Determine the (x, y) coordinate at the center of the cell enclosing the given text.  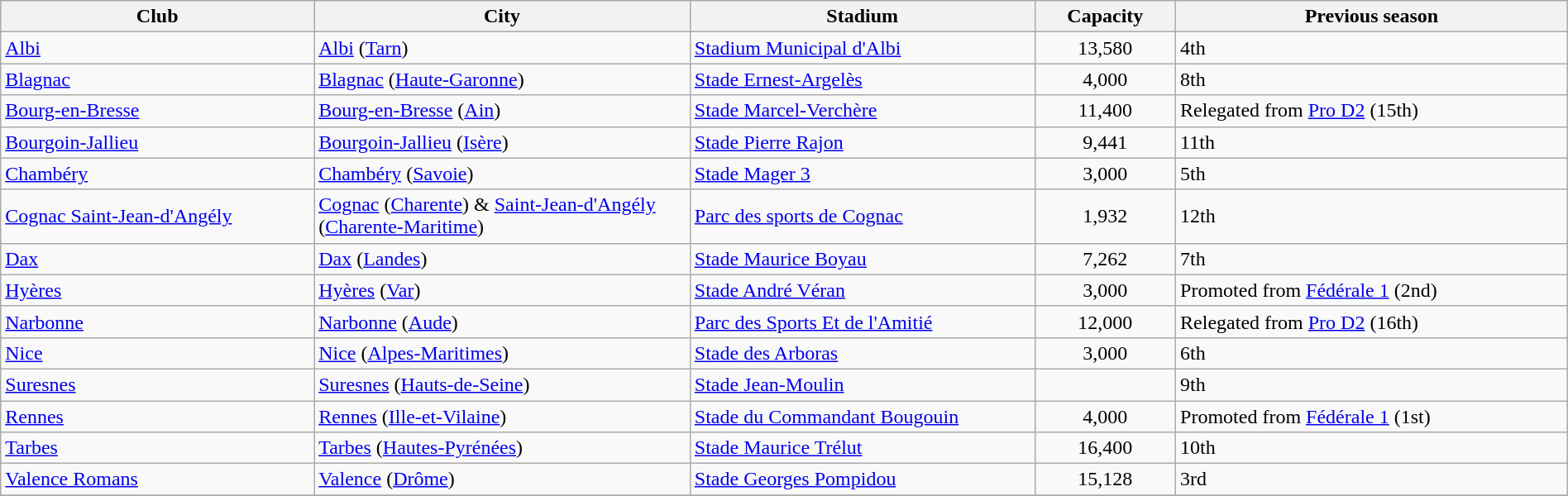
10th (1372, 448)
Stade du Commandant Bougouin (862, 416)
Albi (Tarn) (503, 48)
Bourg-en-Bresse (Ain) (503, 111)
Bourg-en-Bresse (157, 111)
5th (1372, 174)
9,441 (1105, 142)
16,400 (1105, 448)
Cognac Saint-Jean-d'Angély (157, 217)
Suresnes (Hauts-de-Seine) (503, 384)
Stade Mager 3 (862, 174)
Tarbes (Hautes-Pyrénées) (503, 448)
Dax (Landes) (503, 259)
Stade André Véran (862, 290)
Stade Jean-Moulin (862, 384)
Narbonne (157, 322)
Stade Georges Pompidou (862, 479)
Narbonne (Aude) (503, 322)
Capacity (1105, 17)
Club (157, 17)
Stadium (862, 17)
Blagnac (Haute-Garonne) (503, 79)
Stade des Arboras (862, 353)
15,128 (1105, 479)
Promoted from Fédérale 1 (1st) (1372, 416)
Bourgoin-Jallieu (Isère) (503, 142)
11th (1372, 142)
Rennes (157, 416)
Relegated from Pro D2 (15th) (1372, 111)
Relegated from Pro D2 (16th) (1372, 322)
Suresnes (157, 384)
3rd (1372, 479)
Previous season (1372, 17)
13,580 (1105, 48)
Stade Ernest-Argelès (862, 79)
City (503, 17)
11,400 (1105, 111)
Dax (157, 259)
Stadium Municipal d'Albi (862, 48)
Nice (157, 353)
Hyères (Var) (503, 290)
7th (1372, 259)
Chambéry (157, 174)
Blagnac (157, 79)
Stade Pierre Rajon (862, 142)
Albi (157, 48)
Hyères (157, 290)
Rennes (Ille-et-Vilaine) (503, 416)
Bourgoin-Jallieu (157, 142)
4th (1372, 48)
8th (1372, 79)
Valence (Drôme) (503, 479)
Stade Maurice Trélut (862, 448)
Parc des sports de Cognac (862, 217)
Chambéry (Savoie) (503, 174)
Parc des Sports Et de l'Amitié (862, 322)
Cognac (Charente) & Saint-Jean-d'Angély (Charente-Maritime) (503, 217)
Valence Romans (157, 479)
6th (1372, 353)
Tarbes (157, 448)
12,000 (1105, 322)
7,262 (1105, 259)
Stade Maurice Boyau (862, 259)
1,932 (1105, 217)
Nice (Alpes-Maritimes) (503, 353)
Stade Marcel-Verchère (862, 111)
12th (1372, 217)
9th (1372, 384)
Promoted from Fédérale 1 (2nd) (1372, 290)
